Return [x, y] of the center of cell containing provided text 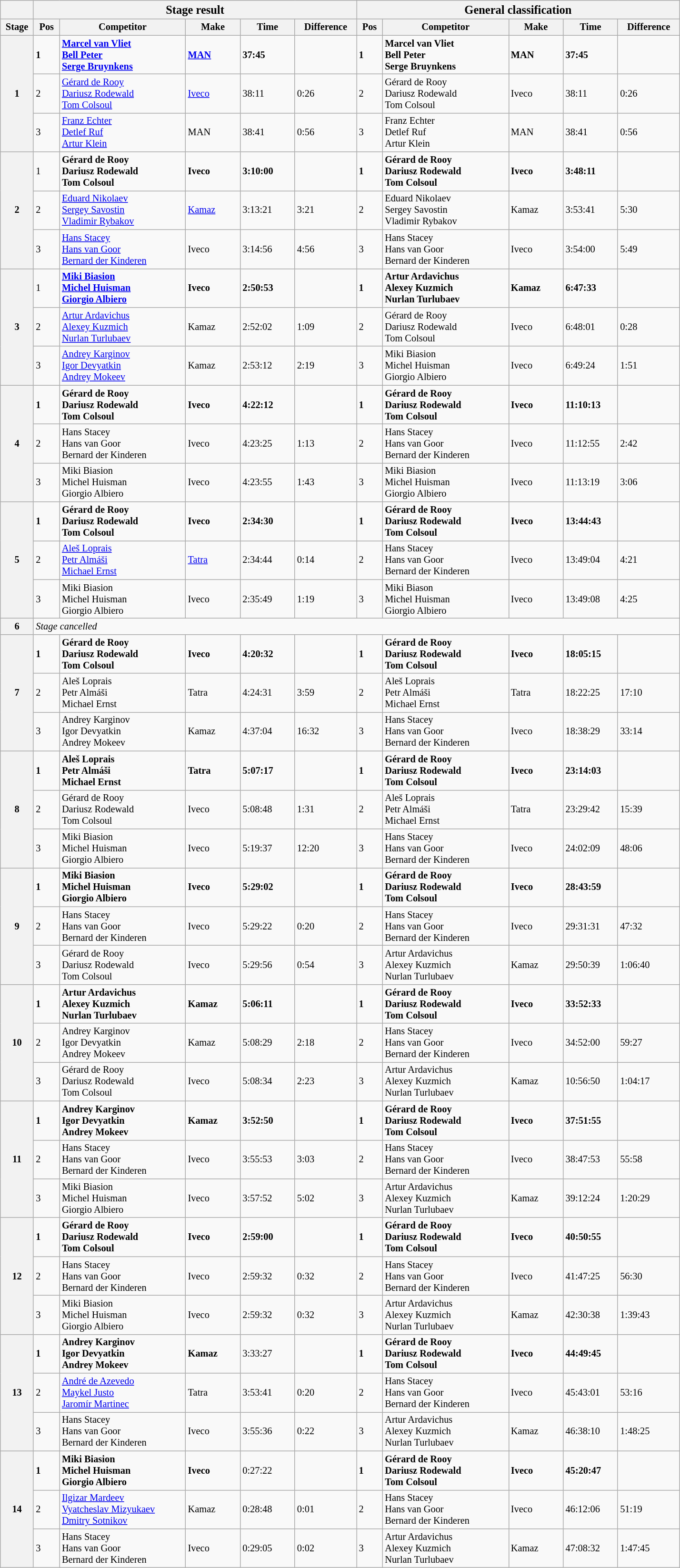
23:14:03 [590, 770]
3:57:52 [268, 1198]
0:01 [326, 1509]
1:09 [326, 327]
5:08:48 [268, 809]
4:24:31 [268, 693]
11:13:19 [590, 482]
0:14 [326, 560]
2:52:02 [268, 327]
0:02 [326, 1548]
46:38:10 [590, 1431]
2:50:53 [268, 288]
André de Azevedo Maykel Justo Jaromír Martinec [123, 1393]
Stage result [195, 10]
8 [17, 809]
2:34:30 [268, 521]
6:47:33 [590, 288]
3:03 [326, 1159]
2:42 [649, 443]
28:43:59 [590, 887]
23:29:42 [590, 809]
16:32 [326, 731]
5:08:29 [268, 1043]
0:22 [326, 1431]
3:54:00 [590, 249]
3:13:21 [268, 210]
12 [17, 1276]
Stage [17, 27]
1:31 [326, 809]
3:48:11 [590, 171]
1:51 [649, 366]
1:47:45 [649, 1548]
6:49:24 [590, 366]
5:29:02 [268, 887]
4:25 [649, 599]
29:31:31 [590, 926]
38:47:53 [590, 1159]
3:55:53 [268, 1159]
13:49:04 [590, 560]
0:29:05 [268, 1548]
15:39 [649, 809]
4:23:55 [268, 482]
5:08:34 [268, 1081]
40:50:55 [590, 1237]
Ilgizar Mardeev Vyatcheslav Mizyukaev Dmitry Sotnikov [123, 1509]
0:28 [649, 327]
3:14:56 [268, 249]
10:56:50 [590, 1081]
6 [17, 626]
1:20:29 [649, 1198]
0:54 [326, 965]
51:19 [649, 1509]
4:21 [649, 560]
13 [17, 1392]
0:27:22 [268, 1470]
5:06:11 [268, 1004]
45:43:01 [590, 1393]
55:58 [649, 1159]
11 [17, 1159]
3:06 [649, 482]
39:12:24 [590, 1198]
4:23:25 [268, 443]
53:16 [649, 1393]
14 [17, 1509]
1:19 [326, 599]
5:02 [326, 1198]
3:52:50 [268, 1120]
5 [17, 560]
3:55:36 [268, 1431]
2:19 [326, 366]
0:28:48 [268, 1509]
41:47:25 [590, 1276]
47:08:32 [590, 1548]
3:33:27 [268, 1354]
2:35:49 [268, 599]
33:14 [649, 731]
4:20:32 [268, 654]
5:19:37 [268, 848]
Stage cancelled [356, 626]
7 [17, 692]
2:59:00 [268, 1237]
2:18 [326, 1043]
5:29:56 [268, 965]
56:30 [649, 1276]
5:30 [649, 210]
1:13 [326, 443]
29:50:39 [590, 965]
48:06 [649, 848]
4:37:04 [268, 731]
4:22:12 [268, 405]
17:10 [649, 693]
10 [17, 1043]
1:43 [326, 482]
11:10:13 [590, 405]
5:07:17 [268, 770]
18:22:25 [590, 693]
3:10:00 [268, 171]
1:06:40 [649, 965]
12:20 [326, 848]
1:04:17 [649, 1081]
1:39:43 [649, 1315]
4 [17, 444]
2:23 [326, 1081]
24:02:09 [590, 848]
13:49:08 [590, 599]
4:56 [326, 249]
1:48:25 [649, 1431]
5:29:22 [268, 926]
46:12:06 [590, 1509]
42:30:38 [590, 1315]
11:12:55 [590, 443]
33:52:33 [590, 1004]
18:38:29 [590, 731]
3:59 [326, 693]
45:20:47 [590, 1470]
5:49 [649, 249]
59:27 [649, 1043]
9 [17, 926]
2:53:12 [268, 366]
3:21 [326, 210]
6:48:01 [590, 327]
General classification [518, 10]
34:52:00 [590, 1043]
13:44:43 [590, 521]
37:51:55 [590, 1120]
2:34:44 [268, 560]
Miki Biason Michel Huisman Giorgio Albiero [446, 599]
47:32 [649, 926]
44:49:45 [590, 1354]
18:05:15 [590, 654]
